Detect which cell encompasses the target text, then output its [X, Y] center coordinate. 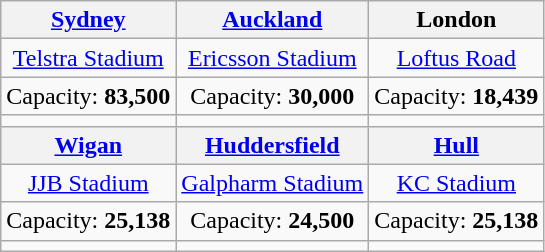
JJB Stadium [88, 183]
Telstra Stadium [88, 58]
Sydney [88, 20]
Capacity: 83,500 [88, 96]
Huddersfield [272, 145]
Ericsson Stadium [272, 58]
Hull [456, 145]
London [456, 20]
Capacity: 24,500 [272, 221]
Wigan [88, 145]
Capacity: 30,000 [272, 96]
Loftus Road [456, 58]
KC Stadium [456, 183]
Capacity: 18,439 [456, 96]
Galpharm Stadium [272, 183]
Auckland [272, 20]
